For the text-containing cell, return its midpoint in (X, Y) coordinate format. 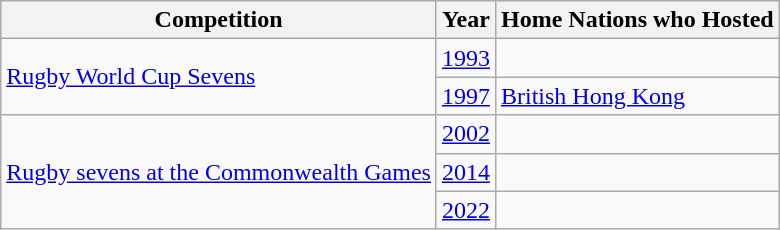
Rugby sevens at the Commonwealth Games (219, 172)
Rugby World Cup Sevens (219, 77)
2022 (466, 210)
British Hong Kong (637, 96)
Year (466, 20)
Competition (219, 20)
1997 (466, 96)
2014 (466, 172)
Home Nations who Hosted (637, 20)
2002 (466, 134)
1993 (466, 58)
